Determine the [x, y] coordinate at the center of the cell enclosing the given text.  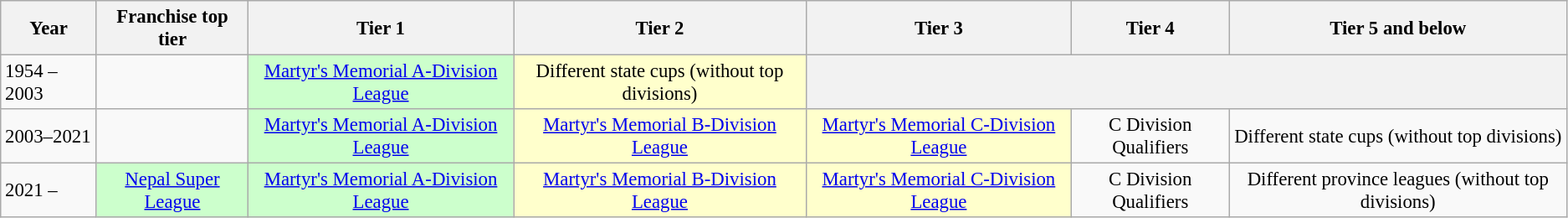
1954 – 2003 [49, 82]
Tier 4 [1150, 29]
Year [49, 29]
Tier 3 [939, 29]
Tier 5 and below [1397, 29]
Different province leagues (without top divisions) [1397, 191]
2003–2021 [49, 136]
Franchise top tier [172, 29]
2021 – [49, 191]
Tier 1 [382, 29]
Nepal Super League [172, 191]
Tier 2 [660, 29]
